Capture the cell that displays the provided text and extract its (x, y) central coordinate. 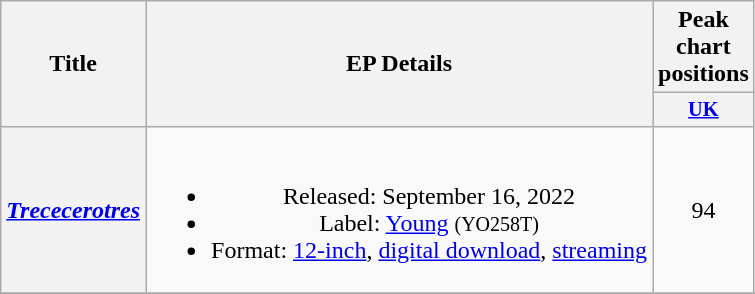
Peak chart positions (704, 47)
UK (704, 110)
Released: September 16, 2022Label: Young (YO258T)Format: 12-inch, digital download, streaming (400, 210)
94 (704, 210)
EP Details (400, 64)
Trececerotres (74, 210)
Title (74, 64)
